Determine the (X, Y) coordinate at the center of the cell enclosing the given text.  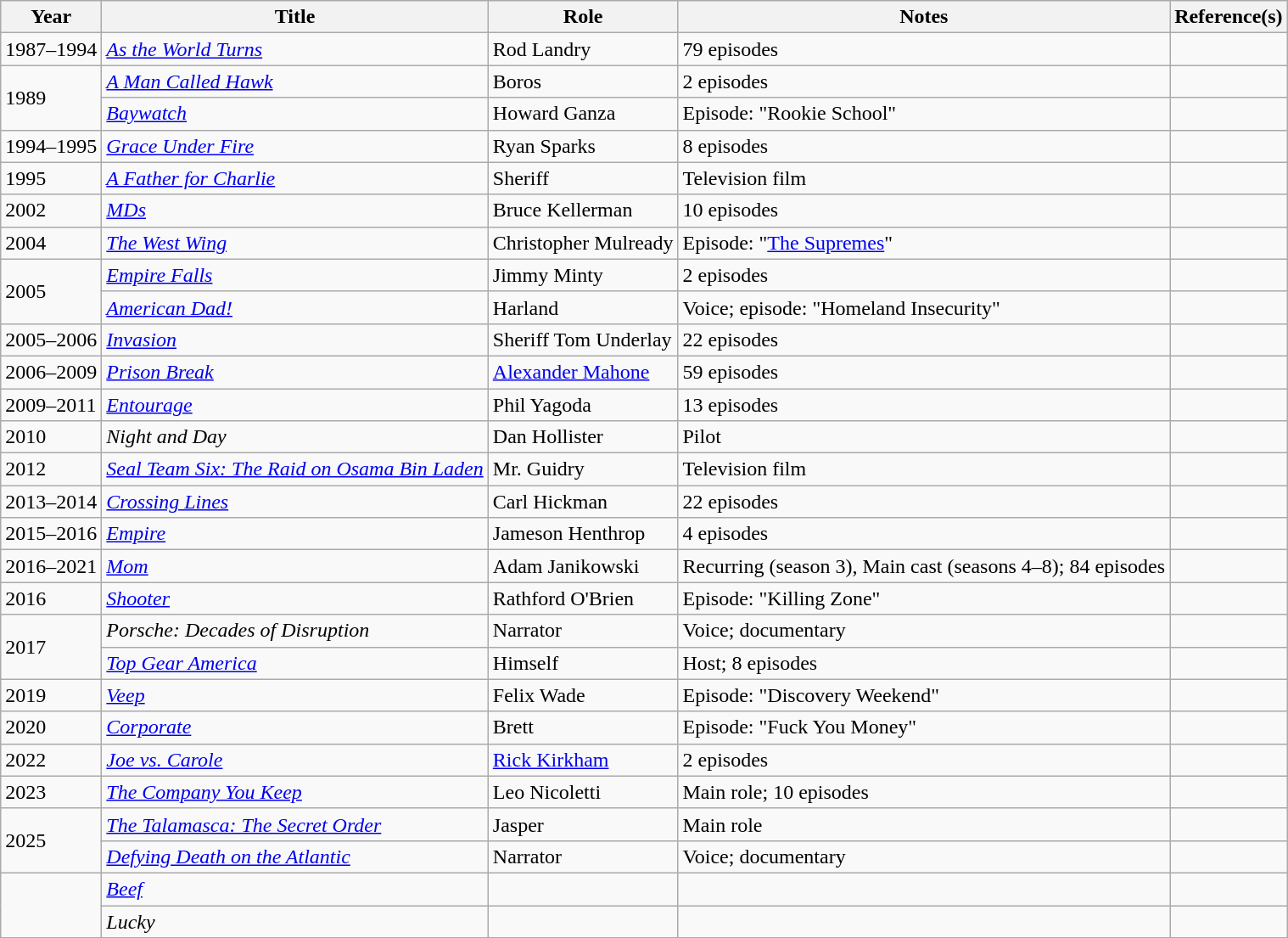
Sheriff (583, 178)
The West Wing (295, 243)
2005 (51, 291)
2004 (51, 243)
A Father for Charlie (295, 178)
Jameson Henthrop (583, 534)
4 episodes (924, 534)
Invasion (295, 340)
Dan Hollister (583, 437)
2005–2006 (51, 340)
2025 (51, 840)
Role (583, 17)
American Dad! (295, 307)
Rod Landry (583, 49)
Episode: "Killing Zone" (924, 598)
2015–2016 (51, 534)
Episode: "The Supremes" (924, 243)
Ryan Sparks (583, 146)
Episode: "Fuck You Money" (924, 727)
2016–2021 (51, 566)
Corporate (295, 727)
Reference(s) (1229, 17)
2009–2011 (51, 405)
Recurring (season 3), Main cast (seasons 4–8); 84 episodes (924, 566)
2017 (51, 647)
Mom (295, 566)
Rick Kirkham (583, 760)
Title (295, 17)
Joe vs. Carole (295, 760)
2022 (51, 760)
2006–2009 (51, 372)
59 episodes (924, 372)
A Man Called Hawk (295, 81)
Howard Ganza (583, 114)
Voice; episode: "Homeland Insecurity" (924, 307)
Episode: "Rookie School" (924, 114)
Entourage (295, 405)
1995 (51, 178)
2013–2014 (51, 502)
2019 (51, 695)
Phil Yagoda (583, 405)
1987–1994 (51, 49)
2023 (51, 792)
1989 (51, 98)
Main role; 10 episodes (924, 792)
Adam Janikowski (583, 566)
Seal Team Six: The Raid on Osama Bin Laden (295, 469)
Night and Day (295, 437)
Jasper (583, 824)
2010 (51, 437)
Boros (583, 81)
Carl Hickman (583, 502)
Jimmy Minty (583, 275)
MDs (295, 211)
Alexander Mahone (583, 372)
1994–1995 (51, 146)
As the World Turns (295, 49)
Prison Break (295, 372)
Porsche: Decades of Disruption (295, 631)
Notes (924, 17)
Baywatch (295, 114)
Lucky (295, 921)
2016 (51, 598)
79 episodes (924, 49)
Veep (295, 695)
Brett (583, 727)
Sheriff Tom Underlay (583, 340)
The Talamasca: The Secret Order (295, 824)
Felix Wade (583, 695)
Main role (924, 824)
Harland (583, 307)
10 episodes (924, 211)
The Company You Keep (295, 792)
8 episodes (924, 146)
Empire (295, 534)
2002 (51, 211)
Christopher Mulready (583, 243)
Rathford O'Brien (583, 598)
Year (51, 17)
Episode: "Discovery Weekend" (924, 695)
Pilot (924, 437)
Defying Death on the Atlantic (295, 857)
Top Gear America (295, 663)
Himself (583, 663)
2012 (51, 469)
Beef (295, 889)
Shooter (295, 598)
2020 (51, 727)
Host; 8 episodes (924, 663)
Mr. Guidry (583, 469)
Crossing Lines (295, 502)
Bruce Kellerman (583, 211)
Empire Falls (295, 275)
13 episodes (924, 405)
Leo Nicoletti (583, 792)
Grace Under Fire (295, 146)
